Find where the given text appears and provide that cell's center as [x, y] coordinate. 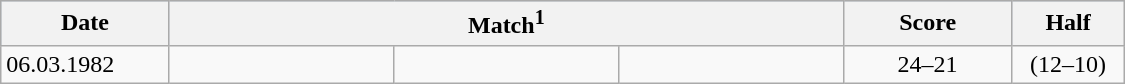
24–21 [928, 64]
Date [86, 24]
Score [928, 24]
Match1 [506, 24]
(12–10) [1068, 64]
Half [1068, 24]
06.03.1982 [86, 64]
